Output the [x, y] coordinate of the center of the cell containing the given text.  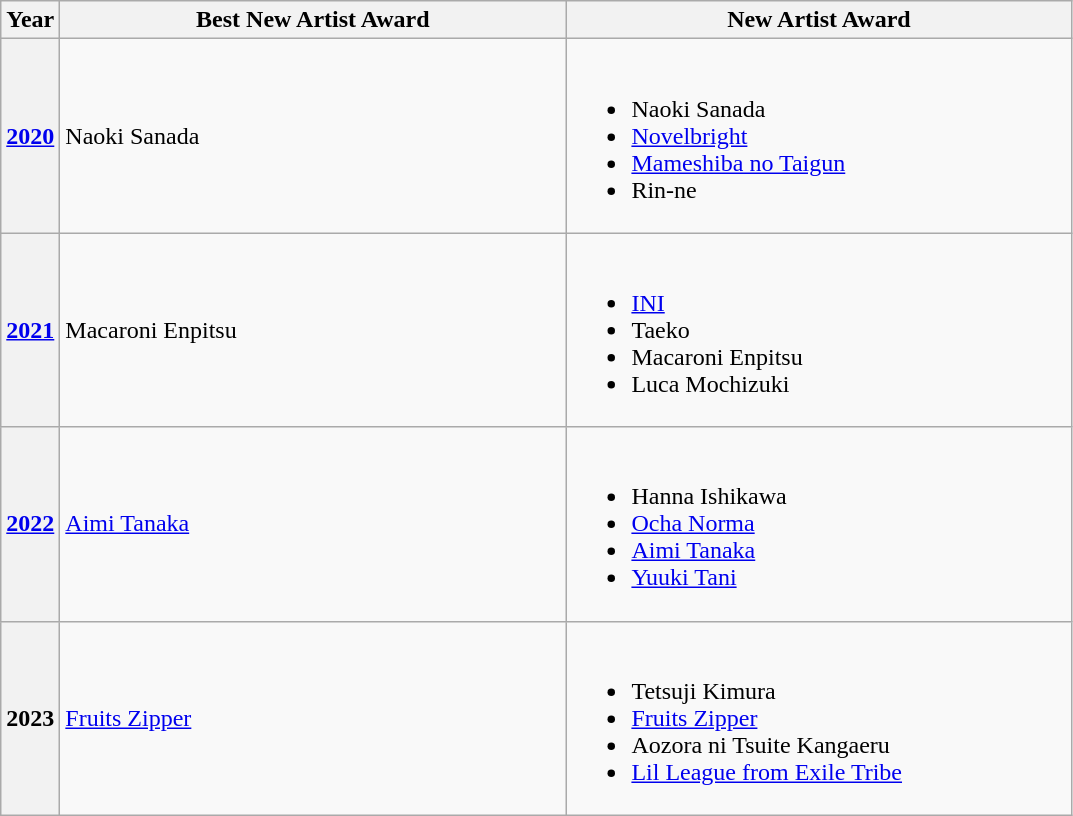
Best New Artist Award [313, 20]
Hanna IshikawaOcha NormaAimi TanakaYuuki Tani [819, 524]
2020 [30, 136]
2023 [30, 718]
Macaroni Enpitsu [313, 330]
Naoki SanadaNovelbrightMameshiba no TaigunRin-ne [819, 136]
Year [30, 20]
Aimi Tanaka [313, 524]
INITaekoMacaroni EnpitsuLuca Mochizuki [819, 330]
2021 [30, 330]
Tetsuji KimuraFruits ZipperAozora ni Tsuite KangaeruLil League from Exile Tribe [819, 718]
2022 [30, 524]
Naoki Sanada [313, 136]
Fruits Zipper [313, 718]
New Artist Award [819, 20]
